Search for the cell housing the specified text and yield its [X, Y] center coordinate. 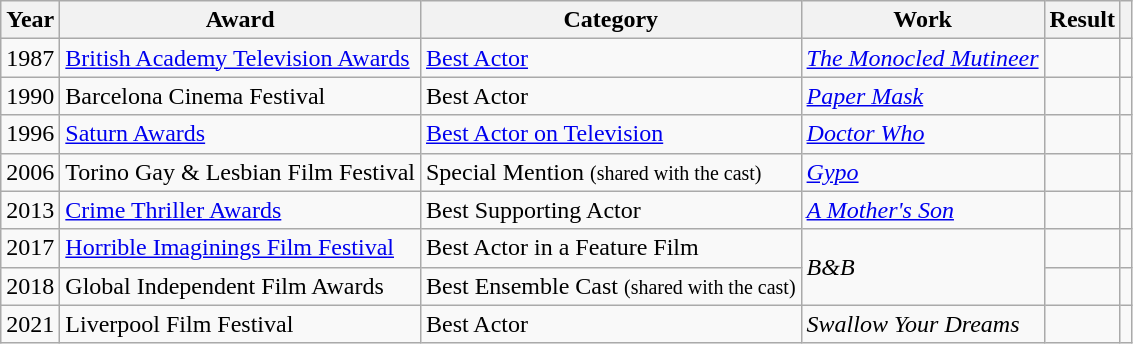
A Mother's Son [922, 210]
The Monocled Mutineer [922, 58]
Year [30, 20]
Result [1082, 20]
Global Independent Film Awards [240, 286]
Doctor Who [922, 134]
1996 [30, 134]
2018 [30, 286]
2017 [30, 248]
Gypo [922, 172]
Best Ensemble Cast (shared with the cast) [610, 286]
Barcelona Cinema Festival [240, 96]
Liverpool Film Festival [240, 324]
Paper Mask [922, 96]
Crime Thriller Awards [240, 210]
Work [922, 20]
British Academy Television Awards [240, 58]
Category [610, 20]
Horrible Imaginings Film Festival [240, 248]
Swallow Your Dreams [922, 324]
Special Mention (shared with the cast) [610, 172]
2021 [30, 324]
Saturn Awards [240, 134]
Torino Gay & Lesbian Film Festival [240, 172]
Award [240, 20]
2013 [30, 210]
Best Actor in a Feature Film [610, 248]
1990 [30, 96]
B&B [922, 267]
2006 [30, 172]
1987 [30, 58]
Best Actor on Television [610, 134]
Best Supporting Actor [610, 210]
